Provide the [x, y] coordinate of the cell's center where the given text is located.  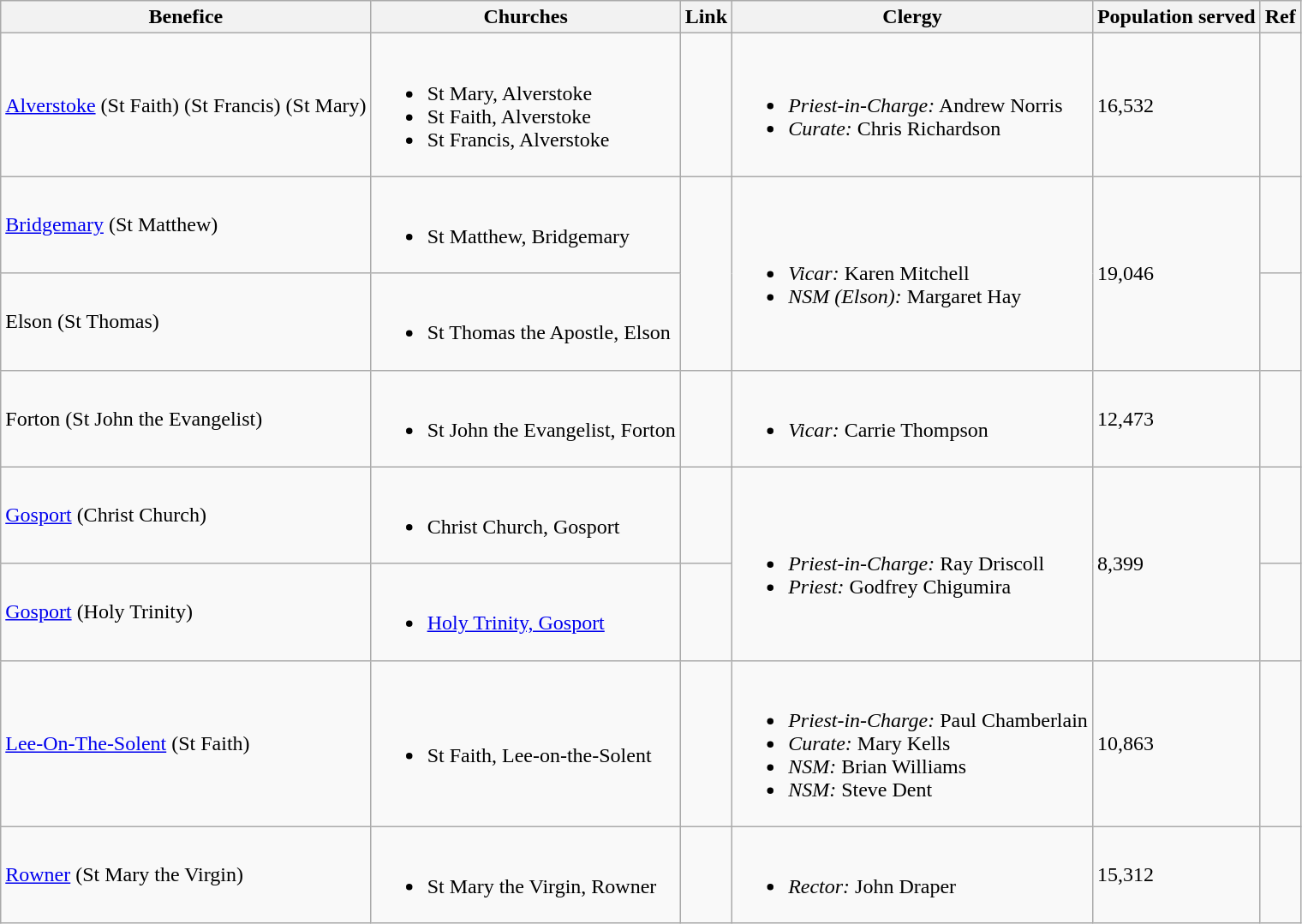
Gosport (Christ Church) [186, 516]
St Mary the Virgin, Rowner [526, 875]
Elson (St Thomas) [186, 322]
Bridgemary (St Matthew) [186, 224]
Population served [1176, 17]
Rector: John Draper [913, 875]
Priest-in-Charge: Ray DriscollPriest: Godfrey Chigumira [913, 563]
Ref [1280, 17]
19,046 [1176, 273]
Link [706, 17]
8,399 [1176, 563]
Vicar: Karen MitchellNSM (Elson): Margaret Hay [913, 273]
Vicar: Carrie Thompson [913, 418]
10,863 [1176, 743]
St Faith, Lee-on-the-Solent [526, 743]
St Mary, AlverstokeSt Faith, AlverstokeSt Francis, Alverstoke [526, 104]
Alverstoke (St Faith) (St Francis) (St Mary) [186, 104]
12,473 [1176, 418]
Priest-in-Charge: Andrew NorrisCurate: Chris Richardson [913, 104]
Christ Church, Gosport [526, 516]
Holy Trinity, Gosport [526, 611]
St Matthew, Bridgemary [526, 224]
16,532 [1176, 104]
Forton (St John the Evangelist) [186, 418]
Rowner (St Mary the Virgin) [186, 875]
St Thomas the Apostle, Elson [526, 322]
Priest-in-Charge: Paul ChamberlainCurate: Mary KellsNSM: Brian WilliamsNSM: Steve Dent [913, 743]
Benefice [186, 17]
Churches [526, 17]
St John the Evangelist, Forton [526, 418]
Gosport (Holy Trinity) [186, 611]
Clergy [913, 17]
15,312 [1176, 875]
Lee-On-The-Solent (St Faith) [186, 743]
